Provide the [X, Y] coordinate of the cell's center where the given text is located.  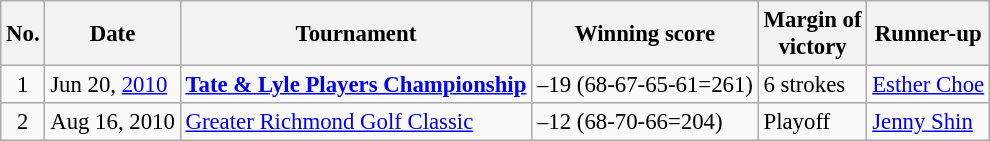
No. [23, 34]
1 [23, 85]
Runner-up [928, 34]
Winning score [646, 34]
Jenny Shin [928, 122]
–12 (68-70-66=204) [646, 122]
Jun 20, 2010 [112, 85]
Date [112, 34]
Esther Choe [928, 85]
–19 (68-67-65-61=261) [646, 85]
Tate & Lyle Players Championship [356, 85]
Tournament [356, 34]
Margin ofvictory [812, 34]
2 [23, 122]
6 strokes [812, 85]
Aug 16, 2010 [112, 122]
Playoff [812, 122]
Greater Richmond Golf Classic [356, 122]
